Search for the cell housing the specified text and yield its [X, Y] center coordinate. 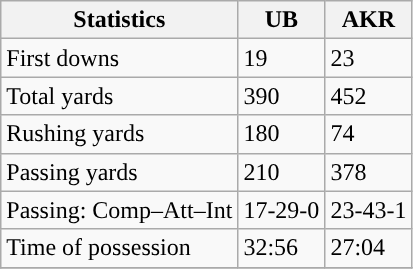
Statistics [120, 20]
23-43-1 [368, 210]
74 [368, 134]
Total yards [120, 96]
180 [282, 134]
AKR [368, 20]
17-29-0 [282, 210]
390 [282, 96]
Passing: Comp–Att–Int [120, 210]
Rushing yards [120, 134]
452 [368, 96]
Passing yards [120, 172]
378 [368, 172]
UB [282, 20]
32:56 [282, 248]
First downs [120, 58]
27:04 [368, 248]
23 [368, 58]
210 [282, 172]
19 [282, 58]
Time of possession [120, 248]
